Pinpoint the cell where the given text exists, returning its (x, y) midpoint coordinate. 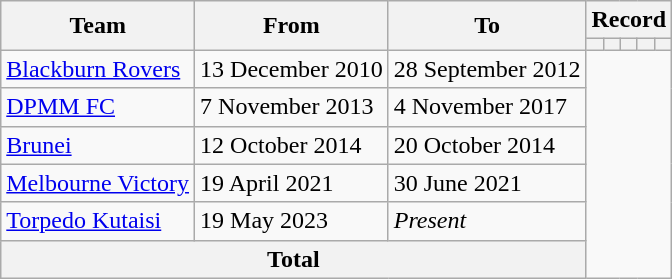
DPMM FC (98, 107)
From (292, 26)
Torpedo Kutaisi (98, 221)
13 December 2010 (292, 69)
12 October 2014 (292, 145)
19 May 2023 (292, 221)
To (487, 26)
30 June 2021 (487, 183)
19 April 2021 (292, 183)
Blackburn Rovers (98, 69)
28 September 2012 (487, 69)
Melbourne Victory (98, 183)
Brunei (98, 145)
Present (487, 221)
Team (98, 26)
7 November 2013 (292, 107)
Record (629, 20)
4 November 2017 (487, 107)
Total (294, 259)
20 October 2014 (487, 145)
